Output the (X, Y) coordinate of the center of the cell containing the given text.  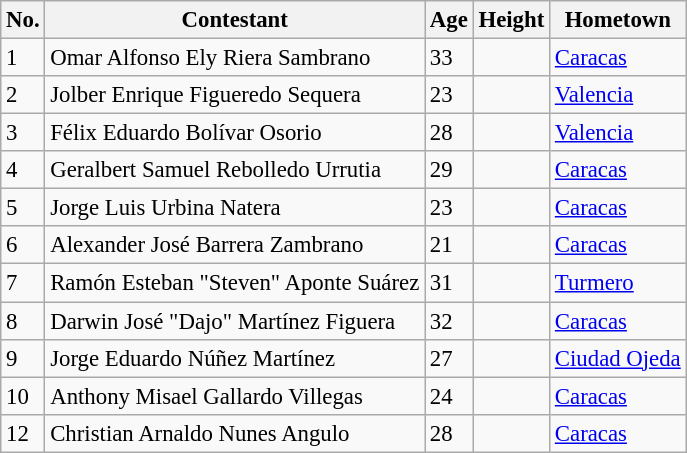
32 (450, 321)
24 (450, 396)
Jorge Luis Urbina Natera (235, 208)
Christian Arnaldo Nunes Angulo (235, 433)
27 (450, 358)
9 (23, 358)
Jolber Enrique Figueredo Sequera (235, 95)
Omar Alfonso Ely Riera Sambrano (235, 58)
Height (511, 20)
1 (23, 58)
Darwin José "Dajo" Martínez Figuera (235, 321)
29 (450, 170)
3 (23, 133)
Geralbert Samuel Rebolledo Urrutia (235, 170)
2 (23, 95)
Félix Eduardo Bolívar Osorio (235, 133)
7 (23, 283)
Ramón Esteban "Steven" Aponte Suárez (235, 283)
Anthony Misael Gallardo Villegas (235, 396)
Contestant (235, 20)
6 (23, 245)
Jorge Eduardo Núñez Martínez (235, 358)
33 (450, 58)
8 (23, 321)
12 (23, 433)
10 (23, 396)
No. (23, 20)
5 (23, 208)
4 (23, 170)
31 (450, 283)
Ciudad Ojeda (618, 358)
Turmero (618, 283)
Hometown (618, 20)
Alexander José Barrera Zambrano (235, 245)
21 (450, 245)
Age (450, 20)
